Determine the [X, Y] coordinate at the center of the cell enclosing the given text.  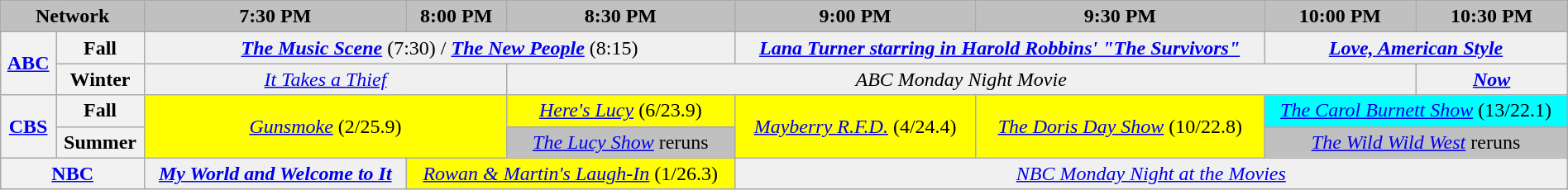
Summer [101, 142]
It Takes a Thief [326, 79]
Rowan & Martin's Laugh-In (1/26.3) [571, 173]
The Music Scene (7:30) / The New People (8:15) [440, 48]
The Wild Wild West reruns [1416, 142]
Mayberry R.F.D. (4/24.4) [855, 126]
9:00 PM [855, 17]
My World and Welcome to It [275, 173]
8:00 PM [457, 17]
7:30 PM [275, 17]
Network [73, 17]
9:30 PM [1120, 17]
Gunsmoke (2/25.9) [326, 126]
8:30 PM [620, 17]
The Carol Burnett Show (13/22.1) [1416, 111]
Love, American Style [1416, 48]
The Lucy Show reruns [620, 142]
ABC Monday Night Movie [961, 79]
Now [1492, 79]
10:00 PM [1340, 17]
10:30 PM [1492, 17]
CBS [28, 126]
Lana Turner starring in Harold Robbins' "The Survivors" [999, 48]
NBC [73, 173]
NBC Monday Night at the Movies [1151, 173]
Here's Lucy (6/23.9) [620, 111]
The Doris Day Show (10/22.8) [1120, 126]
ABC [28, 64]
Winter [101, 79]
